Extract the [x, y] coordinate from the center of the cell holding the provided text.  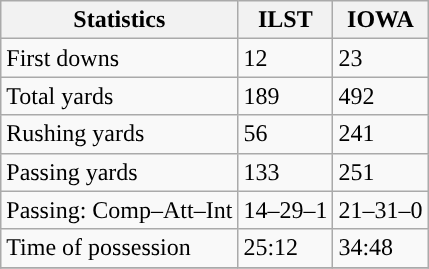
Rushing yards [120, 134]
Time of possession [120, 248]
189 [286, 96]
Passing: Comp–Att–Int [120, 210]
First downs [120, 58]
Total yards [120, 96]
12 [286, 58]
492 [380, 96]
IOWA [380, 20]
241 [380, 134]
21–31–0 [380, 210]
Statistics [120, 20]
Passing yards [120, 172]
34:48 [380, 248]
ILST [286, 20]
25:12 [286, 248]
251 [380, 172]
56 [286, 134]
14–29–1 [286, 210]
133 [286, 172]
23 [380, 58]
